Identify which cell holds the provided text, then report its [X, Y] central coordinate. 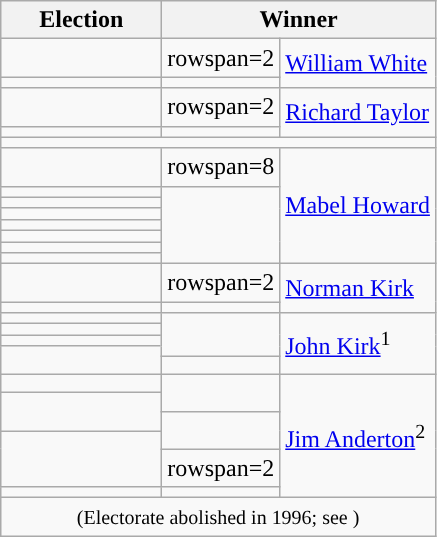
Jim Anderton2 [358, 436]
Richard Taylor [358, 112]
(Electorate abolished in 1996; see ) [218, 517]
John Kirk1 [358, 344]
William White [358, 64]
Winner [299, 20]
Election [82, 20]
Norman Kirk [358, 288]
Mabel Howard [358, 206]
rowspan=8 [221, 167]
